For the text-containing cell, return its midpoint in [X, Y] coordinate format. 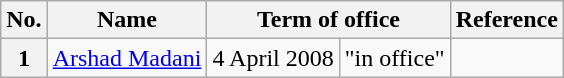
Arshad Madani [127, 58]
No. [24, 20]
"in office" [394, 58]
Name [127, 20]
4 April 2008 [273, 58]
1 [24, 58]
Term of office [328, 20]
Reference [506, 20]
